Scan for the cell matching the given text and deliver its [x, y] coordinate at center. 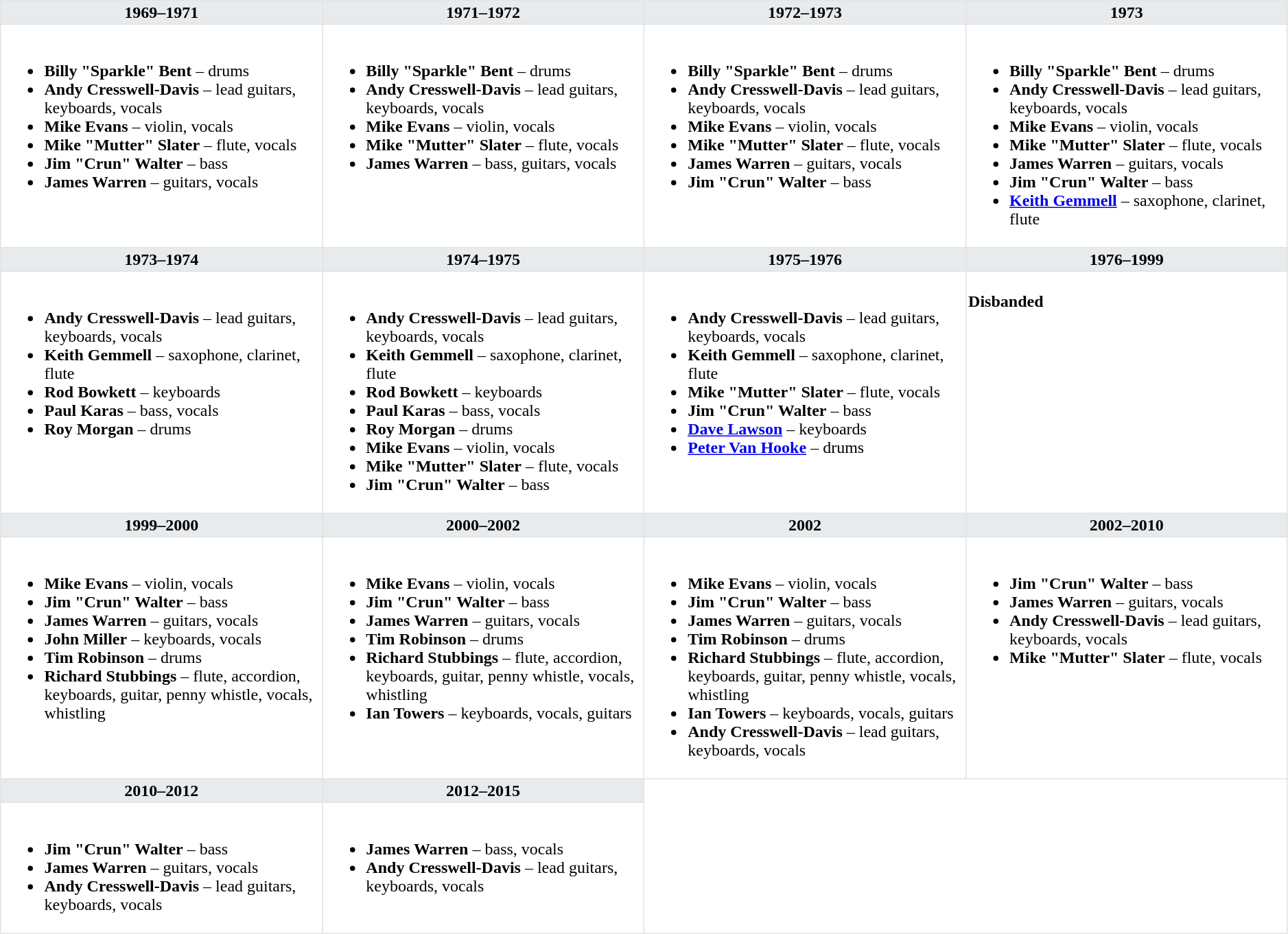
1971–1972 [483, 12]
1976–1999 [1127, 259]
1973 [1127, 12]
2010–2012 [162, 791]
1975–1976 [804, 259]
1969–1971 [162, 12]
2002 [804, 525]
1974–1975 [483, 259]
1973–1974 [162, 259]
Jim "Crun" Walter – bassJames Warren – guitars, vocalsAndy Cresswell-Davis – lead guitars, keyboards, vocalsMike "Mutter" Slater – flute, vocals [1127, 657]
1972–1973 [804, 12]
2000–2002 [483, 525]
1999–2000 [162, 525]
2002–2010 [1127, 525]
Disbanded [1127, 392]
James Warren – bass, vocalsAndy Cresswell-Davis – lead guitars, keyboards, vocals [483, 867]
Jim "Crun" Walter – bassJames Warren – guitars, vocalsAndy Cresswell-Davis – lead guitars, keyboards, vocals [162, 867]
2012–2015 [483, 791]
